Return the (x, y) coordinate for the center point of the cell that contains the specified text.  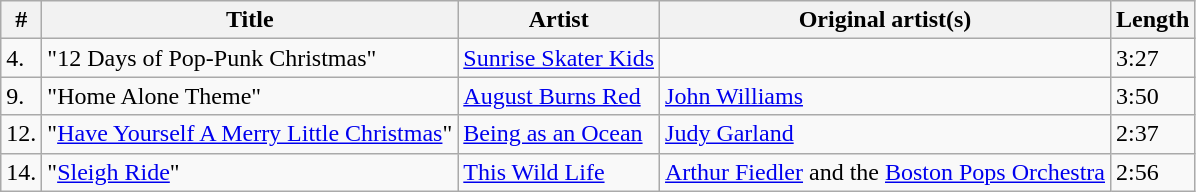
12. (22, 134)
"Have Yourself A Merry Little Christmas" (250, 134)
14. (22, 172)
Arthur Fiedler and the Boston Pops Orchestra (886, 172)
9. (22, 96)
2:37 (1153, 134)
This Wild Life (559, 172)
Judy Garland (886, 134)
2:56 (1153, 172)
3:27 (1153, 58)
"12 Days of Pop-Punk Christmas" (250, 58)
Original artist(s) (886, 20)
# (22, 20)
John Williams (886, 96)
"Sleigh Ride" (250, 172)
Title (250, 20)
Being as an Ocean (559, 134)
3:50 (1153, 96)
August Burns Red (559, 96)
"Home Alone Theme" (250, 96)
Artist (559, 20)
4. (22, 58)
Length (1153, 20)
Sunrise Skater Kids (559, 58)
